From the cell containing the given text, extract its center point as [x, y] coordinate. 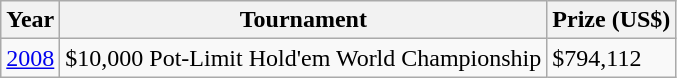
2008 [30, 58]
$10,000 Pot-Limit Hold'em World Championship [304, 58]
$794,112 [612, 58]
Year [30, 20]
Tournament [304, 20]
Prize (US$) [612, 20]
